For the text-containing cell, return its midpoint in [X, Y] coordinate format. 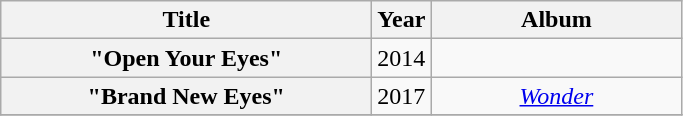
2017 [402, 96]
Year [402, 20]
Title [186, 20]
Album [556, 20]
"Open Your Eyes" [186, 58]
2014 [402, 58]
Wonder [556, 96]
"Brand New Eyes" [186, 96]
